Return the [x, y] coordinate for the center point of the cell that contains the specified text.  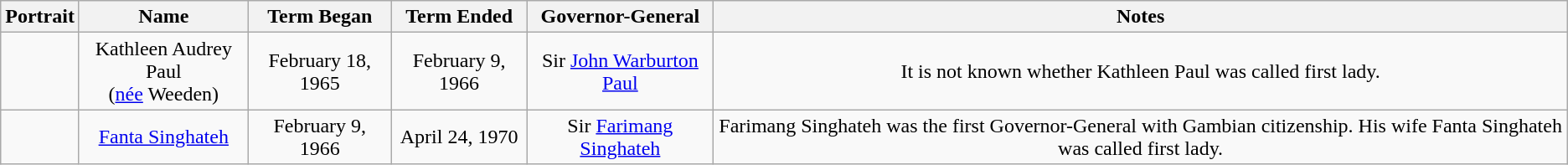
Governor-General [620, 17]
Portrait [40, 17]
Term Ended [459, 17]
Sir Farimang Singhateh [620, 137]
Kathleen Audrey Paul(née Weeden) [163, 71]
April 24, 1970 [459, 137]
Term Began [320, 17]
Farimang Singhateh was the first Governor-General with Gambian citizenship. His wife Fanta Singhateh was called first lady. [1141, 137]
It is not known whether Kathleen Paul was called first lady. [1141, 71]
Sir John Warburton Paul [620, 71]
Fanta Singhateh [163, 137]
February 18, 1965 [320, 71]
Notes [1141, 17]
Name [163, 17]
